Locate the cell with the specified text and output its [X, Y] center coordinate. 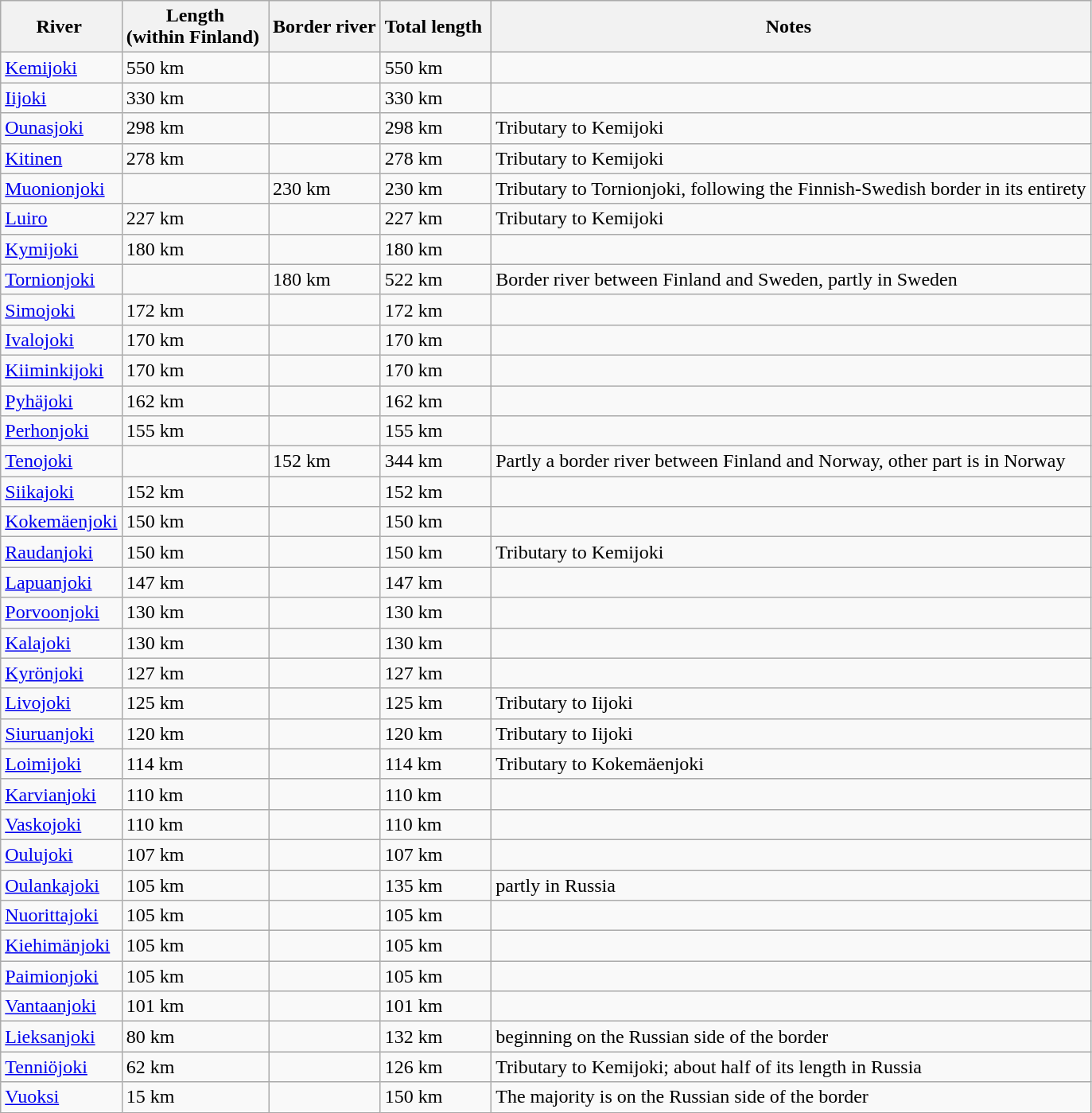
Border river [324, 27]
Tenojoki [61, 461]
Tornionjoki [61, 279]
Notes [791, 27]
126 km [436, 1067]
Loimijoki [61, 764]
Vaskojoki [61, 824]
Lieksanjoki [61, 1037]
Vantaanjoki [61, 1006]
The majority is on the Russian side of the border [791, 1097]
Kyrönjoki [61, 673]
Ivalojoki [61, 340]
Muonionjoki [61, 189]
River [61, 27]
Karvianjoki [61, 794]
Kymijoki [61, 249]
Kalajoki [61, 643]
Tributary to Kokemäenjoki [791, 764]
Ounasjoki [61, 128]
Simojoki [61, 309]
Siikajoki [61, 492]
Tenniöjoki [61, 1067]
Pyhäjoki [61, 400]
Vuoksi [61, 1097]
Luiro [61, 219]
62 km [195, 1067]
135 km [436, 885]
Partly a border river between Finland and Norway, other part is in Norway [791, 461]
Iijoki [61, 98]
Kokemäenjoki [61, 522]
partly in Russia [791, 885]
Kitinen [61, 158]
Porvoonjoki [61, 613]
132 km [436, 1037]
80 km [195, 1037]
Border river between Finland and Sweden, partly in Sweden [791, 279]
Paimionjoki [61, 976]
Nuorittajoki [61, 916]
Perhonjoki [61, 431]
Oulujoki [61, 854]
Kemijoki [61, 68]
Total length [436, 27]
522 km [436, 279]
Length(within Finland) [195, 27]
344 km [436, 461]
beginning on the Russian side of the border [791, 1037]
Siuruanjoki [61, 734]
Livojoki [61, 703]
Tributary to Kemijoki; about half of its length in Russia [791, 1067]
Oulankajoki [61, 885]
Kiiminkijoki [61, 370]
Kiehimänjoki [61, 946]
15 km [195, 1097]
Raudanjoki [61, 552]
Lapuanjoki [61, 582]
Tributary to Tornionjoki, following the Finnish-Swedish border in its entirety [791, 189]
